Extract the [x, y] coordinate from the center of the cell holding the provided text.  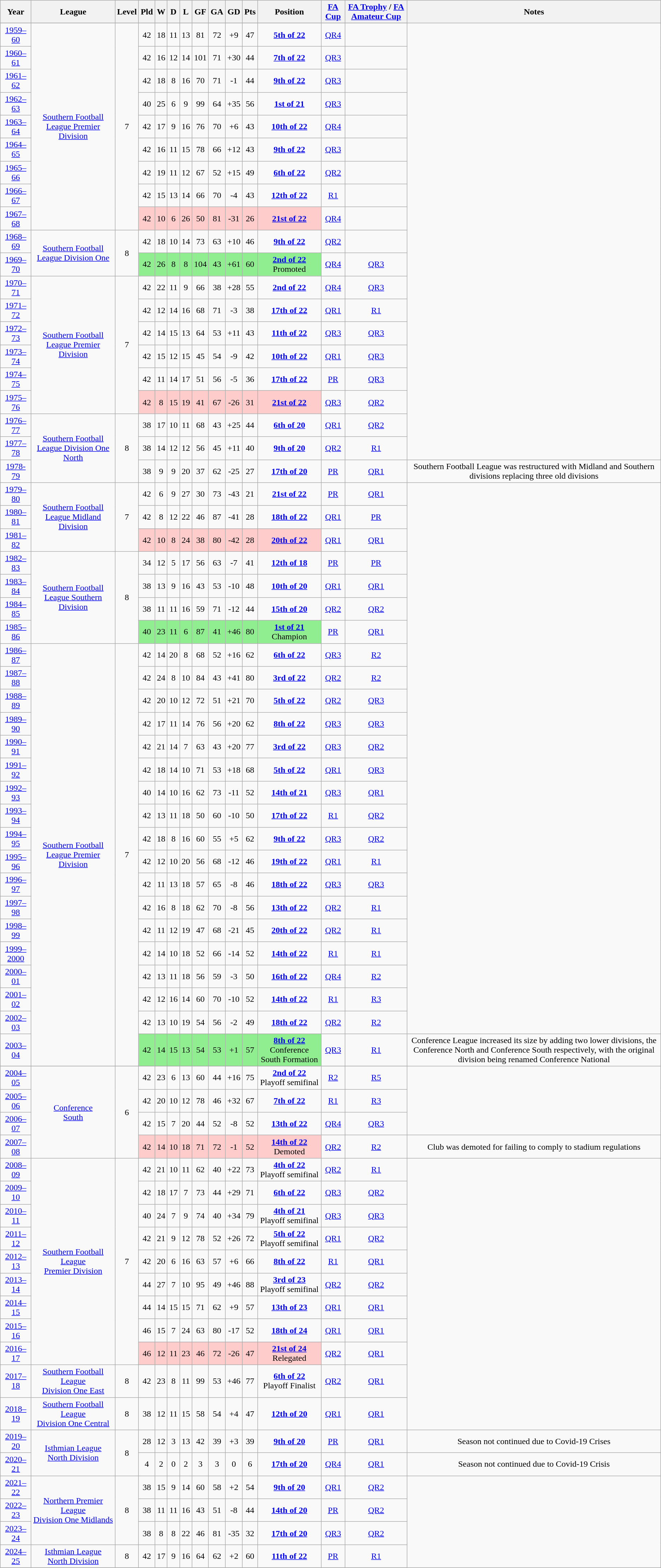
2016–17 [16, 1353]
104 [201, 264]
Southern Football LeagueDivision One Central [73, 1413]
2nd of 22 [290, 287]
2004–05 [16, 1078]
Southern Football League Southern Division [73, 597]
12th of 20 [290, 1413]
Club was demoted for failing to comply to stadium regulations [534, 1147]
+5 [234, 839]
16th of 22 [290, 976]
+32 [234, 1101]
1962–63 [16, 104]
1985–86 [16, 632]
6th of 22Playoff Finalist [290, 1381]
2015–16 [16, 1330]
1987–88 [16, 678]
8th of 22Conference South Formation [290, 1050]
1986–87 [16, 654]
2011–12 [16, 1238]
+34 [234, 1216]
4 [147, 1464]
1976–77 [16, 425]
1977–78 [16, 448]
1979–80 [16, 494]
Pts [250, 12]
ConferenceSouth [73, 1112]
1981–82 [16, 540]
-2 [234, 1022]
1993–94 [16, 815]
5th of 22Playoff semifinal [290, 1238]
+22 [234, 1170]
2024–25 [16, 1556]
W [161, 12]
1961–62 [16, 80]
1989–90 [16, 724]
Season not continued due to Covid-19 Crisis [534, 1464]
1972–73 [16, 333]
GA [217, 12]
-7 [234, 563]
-31 [234, 218]
1997–98 [16, 907]
+25 [234, 425]
4th of 21Playoff semifinal [290, 1216]
L [186, 12]
37 [201, 471]
+28 [234, 287]
1st of 21Champion [290, 632]
25 [161, 104]
1974–75 [16, 379]
FA Trophy / FA Amateur Cup [376, 12]
14th of 22Demoted [290, 1147]
GD [234, 12]
18th of 24 [290, 1330]
2009–10 [16, 1192]
R5 [376, 1078]
+1 [234, 1050]
2005–06 [16, 1101]
1970–71 [16, 287]
-17 [234, 1330]
Southern Football League was restructured with Midland and Southern divisions replacing three old divisions [534, 471]
1960–61 [16, 58]
+3 [234, 1442]
32 [250, 1533]
84 [201, 678]
19th of 22 [290, 861]
1988–89 [16, 701]
1959–60 [16, 35]
Southern Football League Midland Division [73, 517]
48 [250, 586]
1963–64 [16, 126]
4th of 22Playoff semifinal [290, 1170]
Southern Football LeagueDivision One East [73, 1381]
95 [201, 1284]
1999–2000 [16, 953]
65 [217, 885]
2018–19 [16, 1413]
+35 [234, 104]
-21 [234, 930]
Year [16, 12]
6th of 20 [290, 425]
-5 [234, 379]
101 [201, 58]
+4 [234, 1413]
-42 [234, 540]
League [73, 12]
-43 [234, 494]
2014–15 [16, 1307]
D [174, 12]
2002–03 [16, 1022]
-41 [234, 517]
Position [290, 12]
15th of 20 [290, 609]
5 [174, 563]
2022–23 [16, 1510]
1980–81 [16, 517]
2006–07 [16, 1124]
1996–97 [16, 885]
+61 [234, 264]
2012–13 [16, 1262]
75 [250, 1078]
FA Cup [333, 12]
1995–96 [16, 861]
+18 [234, 770]
21st of 24Relegated [290, 1353]
1st of 21 [290, 104]
2019–20 [16, 1442]
1964–65 [16, 150]
79 [250, 1216]
Notes [534, 12]
2010–11 [16, 1216]
+26 [234, 1238]
2021–22 [16, 1488]
Pld [147, 12]
2007–08 [16, 1147]
-25 [234, 471]
1982–83 [16, 563]
1994–95 [16, 839]
1971–72 [16, 311]
1991–92 [16, 770]
1984–85 [16, 609]
+30 [234, 58]
-9 [234, 357]
+21 [234, 701]
2nd of 22Playoff semifinal [290, 1078]
1968–69 [16, 241]
+41 [234, 678]
+10 [234, 241]
GF [201, 12]
1983–84 [16, 586]
14th of 20 [290, 1510]
1978-79 [16, 471]
2017–18 [16, 1381]
Southern Football LeaguePremier Division [73, 1262]
10th of 20 [290, 586]
Level [127, 12]
1992–93 [16, 793]
12th of 18 [290, 563]
2000–01 [16, 976]
2013–14 [16, 1284]
2nd of 22Promoted [290, 264]
2001–02 [16, 999]
2023–24 [16, 1533]
2008–09 [16, 1170]
+29 [234, 1192]
12th of 22 [290, 196]
Southern Football League Division One [73, 253]
88 [250, 1284]
36 [250, 379]
1973–74 [16, 357]
1969–70 [16, 264]
Northern Premier LeagueDivision One Midlands [73, 1510]
1967–68 [16, 218]
-4 [234, 196]
1965–66 [16, 172]
1990–91 [16, 747]
13th of 23 [290, 1307]
+15 [234, 172]
1966–67 [16, 196]
30 [201, 494]
2003–04 [16, 1050]
-11 [234, 793]
14th of 21 [290, 793]
+12 [234, 150]
34 [147, 563]
31 [250, 402]
3rd of 23Playoff semifinal [290, 1284]
74 [201, 1216]
1975–76 [16, 402]
1998–99 [16, 930]
Southern Football League Division One North [73, 448]
-14 [234, 953]
-35 [234, 1533]
Season not continued due to Covid-19 Crises [534, 1442]
2020–21 [16, 1464]
